Find where the given text appears and provide that cell's center as [x, y] coordinate. 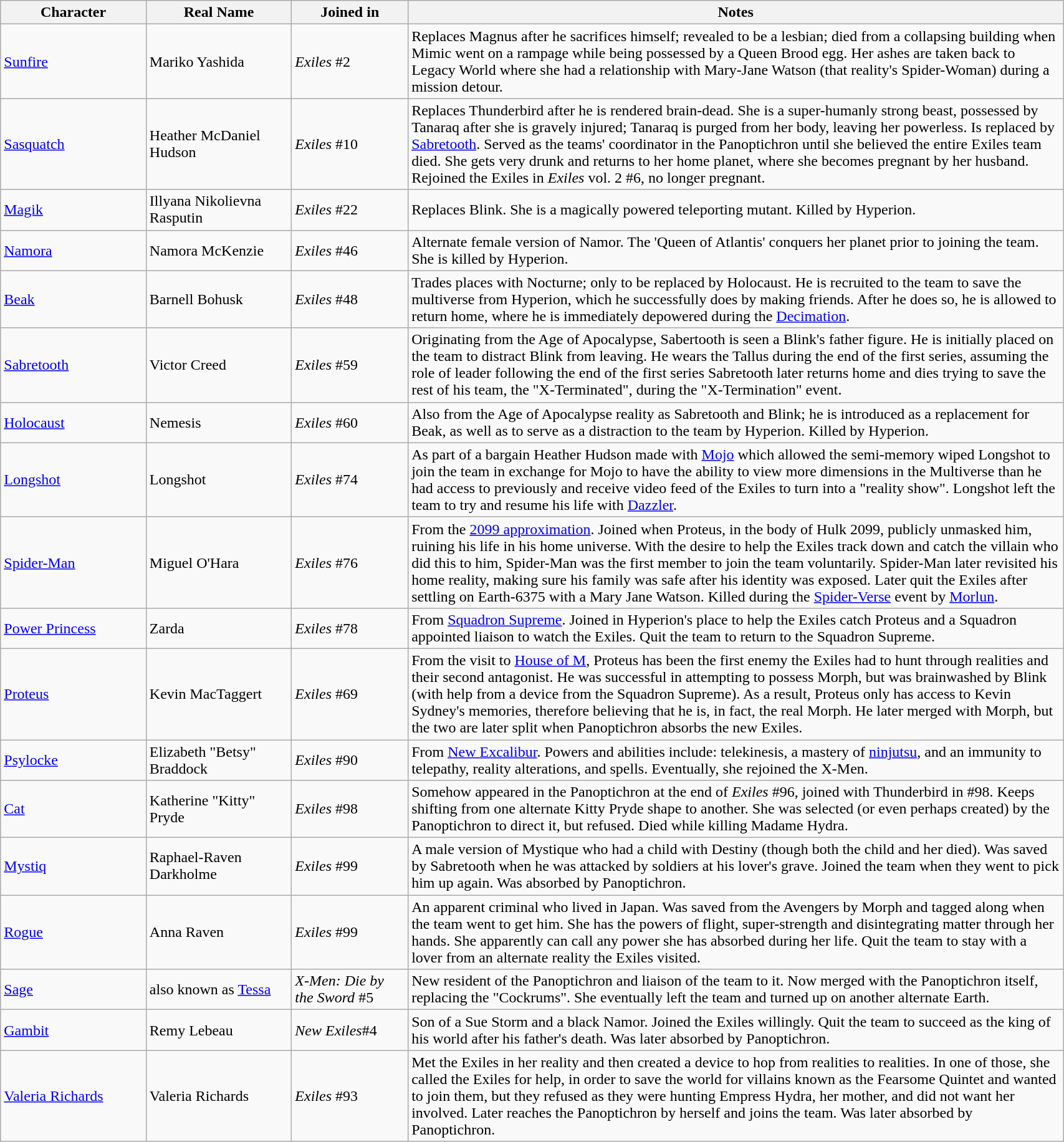
Exiles #93 [350, 1096]
Mariko Yashida [219, 61]
Exiles #46 [350, 251]
Exiles #22 [350, 209]
Exiles #69 [350, 694]
Magik [74, 209]
Exiles #90 [350, 759]
Holocaust [74, 423]
X-Men: Die by the Sword #5 [350, 990]
Exiles #76 [350, 562]
Nemesis [219, 423]
Replaces Blink. She is a magically powered teleporting mutant. Killed by Hyperion. [736, 209]
Sunfire [74, 61]
Anna Raven [219, 933]
Illyana Nikolievna Rasputin [219, 209]
New Exiles#4 [350, 1030]
Barnell Bohusk [219, 299]
Character [74, 12]
Rogue [74, 933]
Miguel O'Hara [219, 562]
Real Name [219, 12]
Notes [736, 12]
Sage [74, 990]
Psylocke [74, 759]
Gambit [74, 1030]
Beak [74, 299]
Victor Creed [219, 365]
Mystiq [74, 866]
Namora McKenzie [219, 251]
Remy Lebeau [219, 1030]
Kevin MacTaggert [219, 694]
Power Princess [74, 628]
Elizabeth "Betsy" Braddock [219, 759]
Spider-Man [74, 562]
Namora [74, 251]
Heather McDaniel Hudson [219, 144]
Katherine "Kitty" Pryde [219, 809]
Exiles #2 [350, 61]
Exiles #74 [350, 480]
also known as Tessa [219, 990]
Proteus [74, 694]
Exiles #60 [350, 423]
Exiles #59 [350, 365]
Joined in [350, 12]
Sasquatch [74, 144]
Sabretooth [74, 365]
Exiles #98 [350, 809]
Exiles #48 [350, 299]
Exiles #78 [350, 628]
Raphael-Raven Darkholme [219, 866]
Zarda [219, 628]
Cat [74, 809]
Exiles #10 [350, 144]
Alternate female version of Namor. The 'Queen of Atlantis' conquers her planet prior to joining the team. She is killed by Hyperion. [736, 251]
